Search for the cell housing the specified text and yield its (x, y) center coordinate. 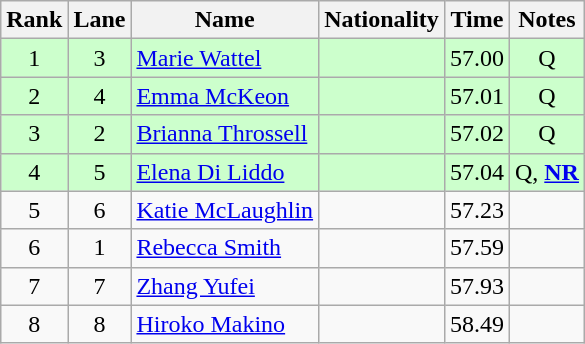
57.01 (476, 96)
58.49 (476, 324)
57.59 (476, 248)
57.93 (476, 286)
57.23 (476, 210)
Rebecca Smith (225, 248)
Katie McLaughlin (225, 210)
Elena Di Liddo (225, 172)
Brianna Throssell (225, 134)
57.04 (476, 172)
Marie Wattel (225, 58)
Nationality (382, 20)
Lane (100, 20)
57.02 (476, 134)
Zhang Yufei (225, 286)
Rank (34, 20)
Time (476, 20)
Q, NR (546, 172)
Name (225, 20)
Notes (546, 20)
Emma McKeon (225, 96)
Hiroko Makino (225, 324)
57.00 (476, 58)
